Provide the [x, y] coordinate of the cell's center where the given text is located.  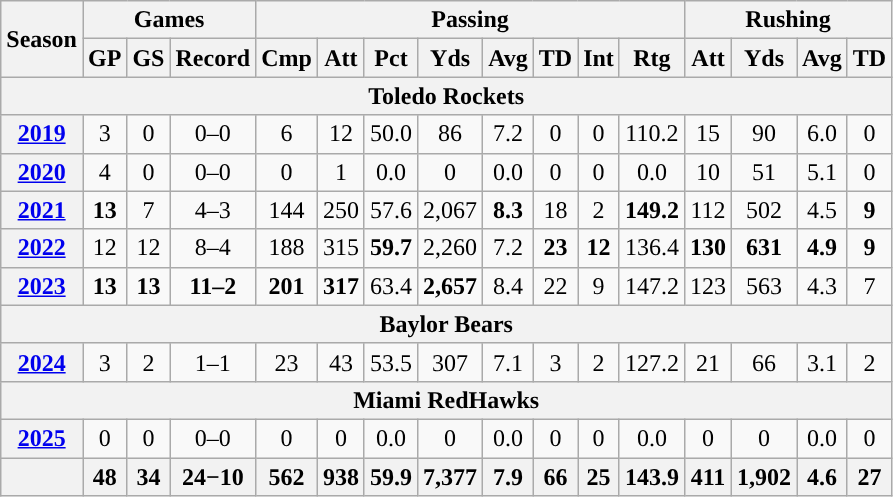
2023 [42, 286]
Toledo Rockets [446, 96]
Passing [470, 20]
90 [764, 134]
8–4 [213, 248]
57.6 [390, 210]
GP [104, 58]
4.6 [822, 477]
4.5 [822, 210]
563 [764, 286]
502 [764, 210]
7,377 [450, 477]
Rtg [652, 58]
8.3 [508, 210]
5.1 [822, 172]
6.0 [822, 134]
188 [287, 248]
130 [708, 248]
4.9 [822, 248]
127.2 [652, 362]
27 [869, 477]
15 [708, 134]
1 [340, 172]
10 [708, 172]
1–1 [213, 362]
Baylor Bears [446, 324]
136.4 [652, 248]
25 [599, 477]
50.0 [390, 134]
Pct [390, 58]
4.3 [822, 286]
Int [599, 58]
Games [168, 20]
7.1 [508, 362]
34 [148, 477]
24−10 [213, 477]
4–3 [213, 210]
250 [340, 210]
43 [340, 362]
48 [104, 477]
938 [340, 477]
149.2 [652, 210]
562 [287, 477]
63.4 [390, 286]
2,657 [450, 286]
307 [450, 362]
1,902 [764, 477]
112 [708, 210]
3.1 [822, 362]
53.5 [390, 362]
Rushing [788, 20]
2,067 [450, 210]
143.9 [652, 477]
201 [287, 286]
Record [213, 58]
2024 [42, 362]
86 [450, 134]
Cmp [287, 58]
Miami RedHawks [446, 400]
2021 [42, 210]
2025 [42, 438]
411 [708, 477]
18 [555, 210]
59.9 [390, 477]
631 [764, 248]
21 [708, 362]
6 [287, 134]
144 [287, 210]
2019 [42, 134]
8.4 [508, 286]
2022 [42, 248]
315 [340, 248]
2020 [42, 172]
11–2 [213, 286]
Season [42, 39]
4 [104, 172]
51 [764, 172]
317 [340, 286]
7.9 [508, 477]
123 [708, 286]
147.2 [652, 286]
59.7 [390, 248]
GS [148, 58]
22 [555, 286]
2,260 [450, 248]
110.2 [652, 134]
